Output the (x, y) coordinate of the center of the cell containing the given text.  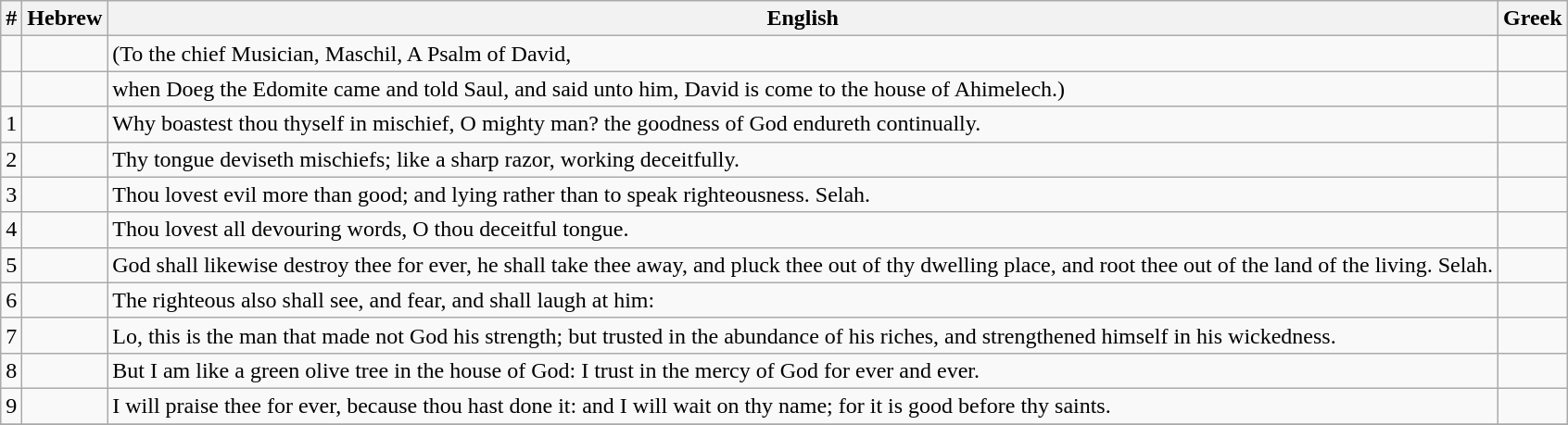
I will praise thee for ever, because thou hast done it: and I will wait on thy name; for it is good before thy saints. (803, 406)
8 (11, 370)
Why boastest thou thyself in mischief, O mighty man? the goodness of God endureth continually. (803, 124)
But I am like a green olive tree in the house of God: I trust in the mercy of God for ever and ever. (803, 370)
1 (11, 124)
Greek (1533, 19)
5 (11, 265)
# (11, 19)
7 (11, 335)
Thou lovest all devouring words, O thou deceitful tongue. (803, 230)
Thy tongue deviseth mischiefs; like a sharp razor, working deceitfully. (803, 159)
6 (11, 300)
The righteous also shall see, and fear, and shall laugh at him: (803, 300)
when Doeg the Edomite came and told Saul, and said unto him, David is come to the house of Ahimelech.) (803, 89)
4 (11, 230)
Thou lovest evil more than good; and lying rather than to speak righteousness. Selah. (803, 194)
2 (11, 159)
3 (11, 194)
English (803, 19)
Hebrew (65, 19)
(To the chief Musician, Maschil, A Psalm of David, (803, 54)
Lo, this is the man that made not God his strength; but trusted in the abundance of his riches, and strengthened himself in his wickedness. (803, 335)
9 (11, 406)
